Detect which cell encompasses the target text, then output its (x, y) center coordinate. 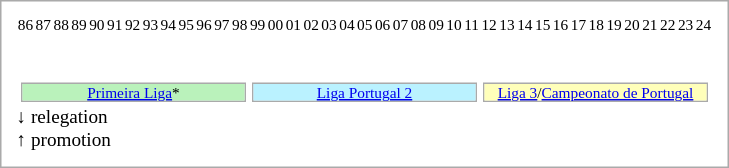
97 (222, 24)
92 (133, 24)
17 (578, 24)
01 (293, 24)
86 (25, 24)
14 (525, 24)
23 (686, 24)
Primeira Liga* Liga Portugal 2 Liga 3/Campeonato de Portugal ↓ relegation ↑ promotion (364, 92)
21 (650, 24)
02 (311, 24)
05 (365, 24)
87 (43, 24)
94 (168, 24)
04 (347, 24)
13 (507, 24)
00 (276, 24)
88 (61, 24)
11 (472, 24)
93 (151, 24)
07 (401, 24)
03 (329, 24)
16 (561, 24)
99 (258, 24)
98 (240, 24)
22 (668, 24)
18 (596, 24)
08 (418, 24)
20 (632, 24)
10 (454, 24)
06 (383, 24)
12 (489, 24)
89 (79, 24)
15 (543, 24)
91 (115, 24)
90 (97, 24)
96 (204, 24)
19 (614, 24)
24 (703, 24)
95 (186, 24)
09 (436, 24)
